Scan for the cell matching the given text and deliver its [X, Y] coordinate at center. 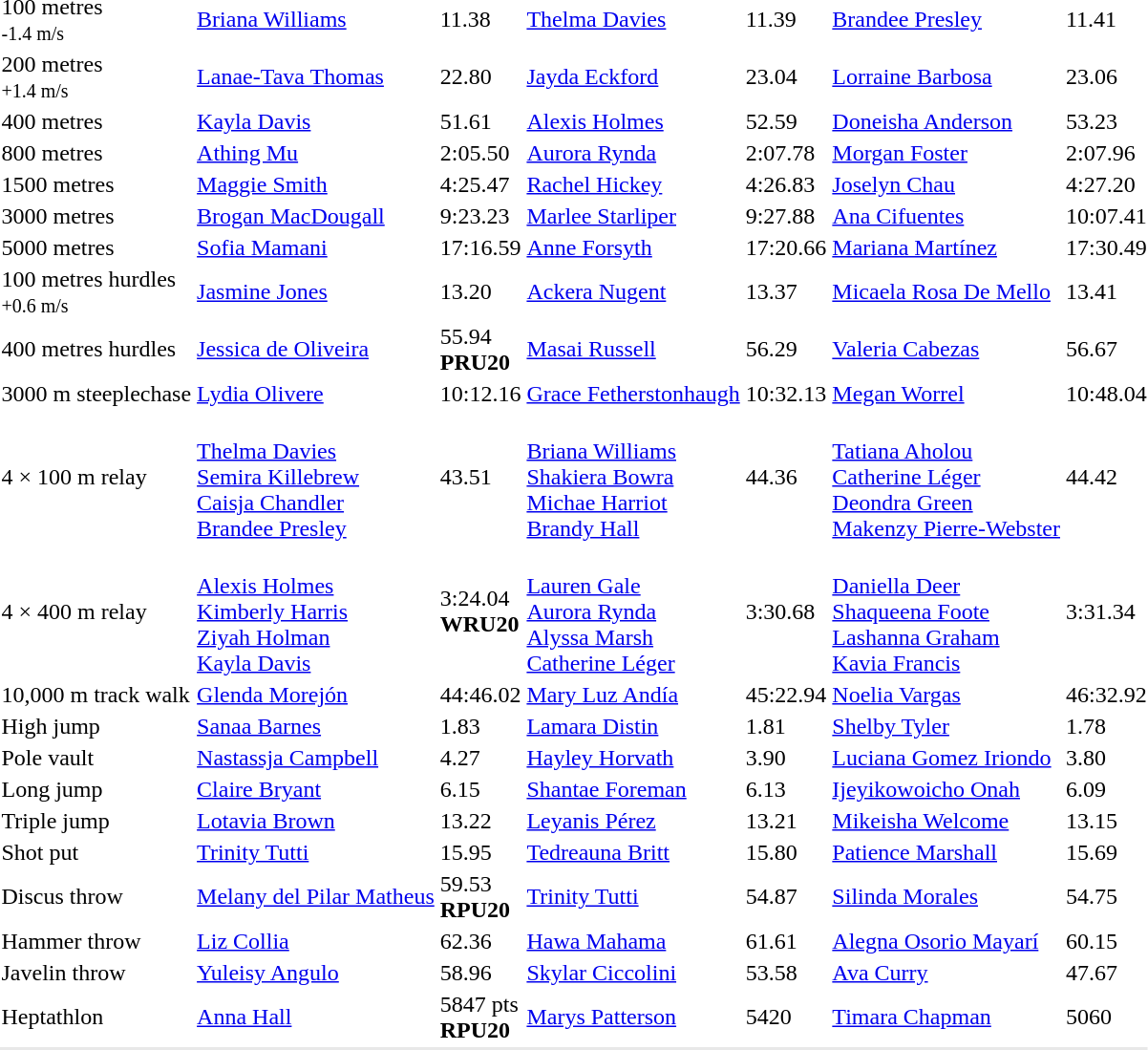
15.95 [480, 852]
Shantae Foreman [633, 789]
60.15 [1106, 941]
Mikeisha Welcome [946, 821]
Skylar Ciccolini [633, 973]
Timara Chapman [946, 1017]
55.94PRU20 [480, 350]
10:32.13 [786, 394]
Jessica de Oliveira [316, 350]
Lamara Distin [633, 726]
Liz Collia [316, 941]
Melany del Pilar Matheus [316, 896]
10:07.41 [1106, 216]
Sofia Mamani [316, 247]
5420 [786, 1017]
Lanae-Tava Thomas [316, 76]
Silinda Morales [946, 896]
Megan Worrel [946, 394]
3.90 [786, 758]
3:24.04WRU20 [480, 611]
9:27.88 [786, 216]
Marlee Starliper [633, 216]
Jasmine Jones [316, 292]
3000 m steeplechase [96, 394]
6.13 [786, 789]
17:16.59 [480, 247]
54.87 [786, 896]
4:27.20 [1106, 184]
5060 [1106, 1017]
56.67 [1106, 350]
Tatiana Aholou Catherine Léger Deondra Green Makenzy Pierre-Webster [946, 477]
13.37 [786, 292]
Thelma Davies Semira Killebrew Caisja Chandler Brandee Presley [316, 477]
Valeria Cabezas [946, 350]
Masai Russell [633, 350]
13.41 [1106, 292]
54.75 [1106, 896]
1.81 [786, 726]
Pole vault [96, 758]
Tedreauna Britt [633, 852]
15.80 [786, 852]
Javelin throw [96, 973]
23.04 [786, 76]
17:20.66 [786, 247]
Daniella Deer Shaqueena Foote Lashanna Graham Kavia Francis [946, 611]
13.21 [786, 821]
1500 metres [96, 184]
4 × 400 m relay [96, 611]
13.22 [480, 821]
Hayley Horvath [633, 758]
2:07.78 [786, 153]
Heptathlon [96, 1017]
3:30.68 [786, 611]
Hawa Mahama [633, 941]
Joselyn Chau [946, 184]
47.67 [1106, 973]
13.20 [480, 292]
Lauren Gale Aurora Rynda Alyssa Marsh Catherine Léger [633, 611]
Rachel Hickey [633, 184]
3000 metres [96, 216]
62.36 [480, 941]
5000 metres [96, 247]
Morgan Foster [946, 153]
Athing Mu [316, 153]
53.58 [786, 973]
Grace Fetherstonhaugh [633, 394]
Alexis Holmes Kimberly Harris Ziyah Holman Kayla Davis [316, 611]
2:05.50 [480, 153]
4 × 100 m relay [96, 477]
Brogan MacDougall [316, 216]
46:32.92 [1106, 695]
Noelia Vargas [946, 695]
61.61 [786, 941]
22.80 [480, 76]
23.06 [1106, 76]
44.36 [786, 477]
Yuleisy Angulo [316, 973]
Patience Marshall [946, 852]
Leyanis Pérez [633, 821]
Briana Williams Shakiera Bowra Michae Harriot Brandy Hall [633, 477]
3:31.34 [1106, 611]
Marys Patterson [633, 1017]
6.09 [1106, 789]
Hammer throw [96, 941]
4.27 [480, 758]
Aurora Rynda [633, 153]
Sanaa Barnes [316, 726]
4:25.47 [480, 184]
Micaela Rosa De Mello [946, 292]
44.42 [1106, 477]
44:46.02 [480, 695]
10,000 m track walk [96, 695]
Ijeyikowoicho Onah [946, 789]
58.96 [480, 973]
Doneisha Anderson [946, 121]
Mariana Martínez [946, 247]
Claire Bryant [316, 789]
10:12.16 [480, 394]
51.61 [480, 121]
15.69 [1106, 852]
400 metres [96, 121]
Ana Cifuentes [946, 216]
100 metres hurdles+0.6 m/s [96, 292]
17:30.49 [1106, 247]
5847 ptsRPU20 [480, 1017]
Alexis Holmes [633, 121]
Ava Curry [946, 973]
Nastassja Campbell [316, 758]
9:23.23 [480, 216]
6.15 [480, 789]
800 metres [96, 153]
Anne Forsyth [633, 247]
Anna Hall [316, 1017]
High jump [96, 726]
Jayda Eckford [633, 76]
Maggie Smith [316, 184]
1.78 [1106, 726]
3.80 [1106, 758]
10:48.04 [1106, 394]
Kayla Davis [316, 121]
1.83 [480, 726]
Lydia Olivere [316, 394]
Mary Luz Andía [633, 695]
Long jump [96, 789]
Glenda Morejón [316, 695]
Shot put [96, 852]
52.59 [786, 121]
4:26.83 [786, 184]
59.53RPU20 [480, 896]
Discus throw [96, 896]
13.15 [1106, 821]
56.29 [786, 350]
43.51 [480, 477]
Ackera Nugent [633, 292]
Lotavia Brown [316, 821]
200 metres+1.4 m/s [96, 76]
Luciana Gomez Iriondo [946, 758]
45:22.94 [786, 695]
Lorraine Barbosa [946, 76]
Alegna Osorio Mayarí [946, 941]
400 metres hurdles [96, 350]
53.23 [1106, 121]
Triple jump [96, 821]
Shelby Tyler [946, 726]
2:07.96 [1106, 153]
